Return the (X, Y) coordinate for the center point of the cell that contains the specified text.  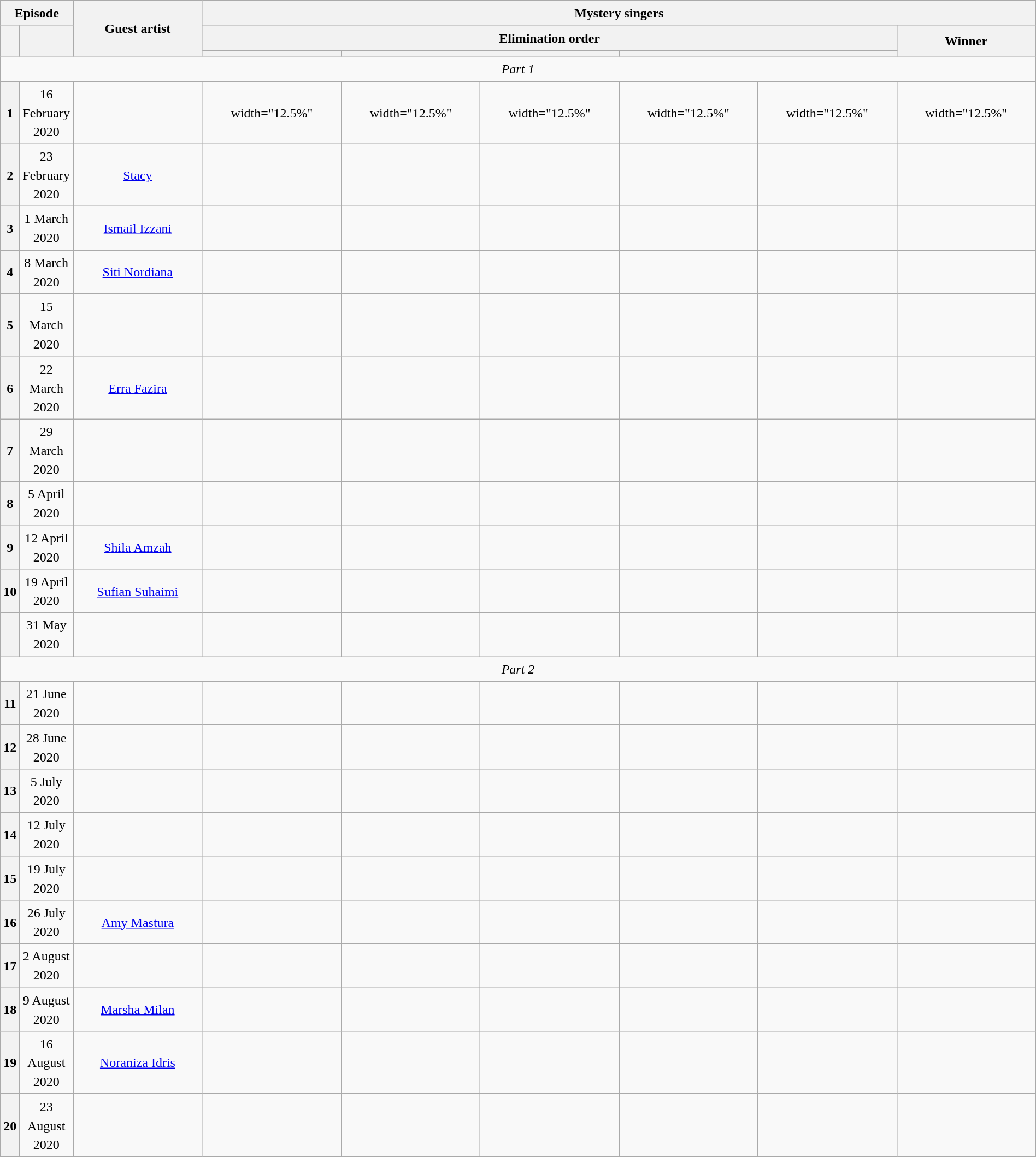
13 (10, 790)
5 (10, 326)
9 (10, 547)
15 (10, 878)
Sufian Suhaimi (138, 591)
8 March 2020 (46, 272)
16 (10, 922)
8 (10, 503)
Noraniza Idris (138, 1063)
Ismail Izzani (138, 228)
16 August 2020 (46, 1063)
14 (10, 834)
7 (10, 450)
Winner (966, 40)
5 April 2020 (46, 503)
22 March 2020 (46, 388)
9 August 2020 (46, 1010)
19 July 2020 (46, 878)
26 July 2020 (46, 922)
19 (10, 1063)
16 February 2020 (46, 113)
6 (10, 388)
12 April 2020 (46, 547)
Marsha Milan (138, 1010)
23 August 2020 (46, 1125)
Episode (37, 13)
Siti Nordiana (138, 272)
5 July 2020 (46, 790)
Shila Amzah (138, 547)
2 August 2020 (46, 966)
4 (10, 272)
Guest artist (138, 28)
Erra Fazira (138, 388)
18 (10, 1010)
Stacy (138, 175)
15 March 2020 (46, 326)
12 July 2020 (46, 834)
31 May 2020 (46, 635)
Amy Mastura (138, 922)
28 June 2020 (46, 747)
Mystery singers (619, 13)
Part 1 (518, 69)
3 (10, 228)
1 (10, 113)
19 April 2020 (46, 591)
17 (10, 966)
12 (10, 747)
10 (10, 591)
2 (10, 175)
1 March 2020 (46, 228)
11 (10, 703)
21 June 2020 (46, 703)
23 February 2020 (46, 175)
Part 2 (518, 669)
Elimination order (550, 38)
29 March 2020 (46, 450)
20 (10, 1125)
